Return (x, y) of the center of cell containing provided text 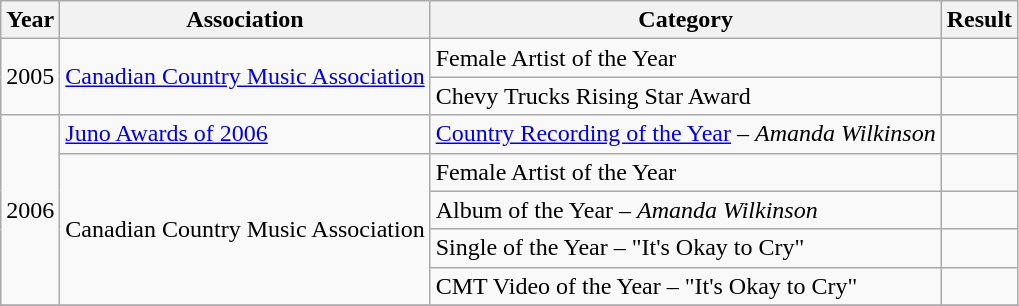
Result (979, 20)
2005 (30, 77)
Country Recording of the Year – Amanda Wilkinson (686, 134)
Year (30, 20)
CMT Video of the Year – "It's Okay to Cry" (686, 286)
Album of the Year – Amanda Wilkinson (686, 210)
Category (686, 20)
Juno Awards of 2006 (245, 134)
Association (245, 20)
Single of the Year – "It's Okay to Cry" (686, 248)
2006 (30, 210)
Chevy Trucks Rising Star Award (686, 96)
